Pinpoint the cell where the given text exists, returning its (x, y) midpoint coordinate. 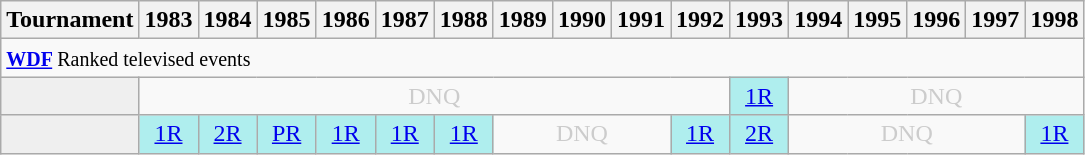
1986 (346, 20)
1988 (464, 20)
1992 (700, 20)
1985 (286, 20)
1993 (760, 20)
1991 (640, 20)
1996 (936, 20)
1995 (878, 20)
1994 (818, 20)
Tournament (70, 20)
1983 (168, 20)
1997 (996, 20)
1990 (582, 20)
1998 (1054, 20)
PR (286, 134)
1984 (228, 20)
1989 (522, 20)
WDF Ranked televised events (542, 58)
1987 (404, 20)
